Capture the cell that displays the provided text and extract its [X, Y] central coordinate. 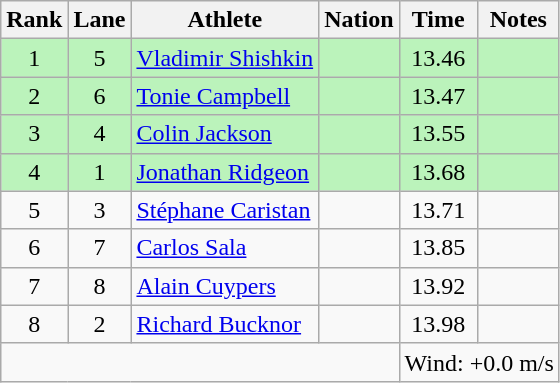
Athlete [225, 20]
Rank [34, 20]
Notes [518, 20]
Carlos Sala [225, 248]
13.55 [438, 134]
Wind: +0.0 m/s [479, 362]
Colin Jackson [225, 134]
13.46 [438, 58]
Tonie Campbell [225, 96]
13.98 [438, 324]
13.68 [438, 172]
Lane [100, 20]
Alain Cuypers [225, 286]
13.92 [438, 286]
13.71 [438, 210]
13.85 [438, 248]
Time [438, 20]
Nation [359, 20]
Jonathan Ridgeon [225, 172]
Stéphane Caristan [225, 210]
Vladimir Shishkin [225, 58]
Richard Bucknor [225, 324]
13.47 [438, 96]
